Identify which cell holds the provided text, then report its (X, Y) central coordinate. 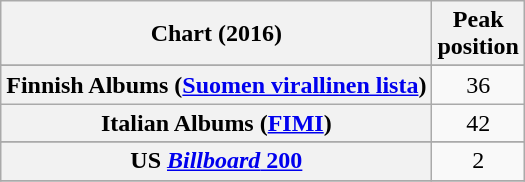
Finnish Albums (Suomen virallinen lista) (216, 85)
2 (478, 161)
US Billboard 200 (216, 161)
Chart (2016) (216, 34)
Peakposition (478, 34)
Italian Albums (FIMI) (216, 123)
42 (478, 123)
36 (478, 85)
